From the cell containing the given text, extract its center point as (X, Y) coordinate. 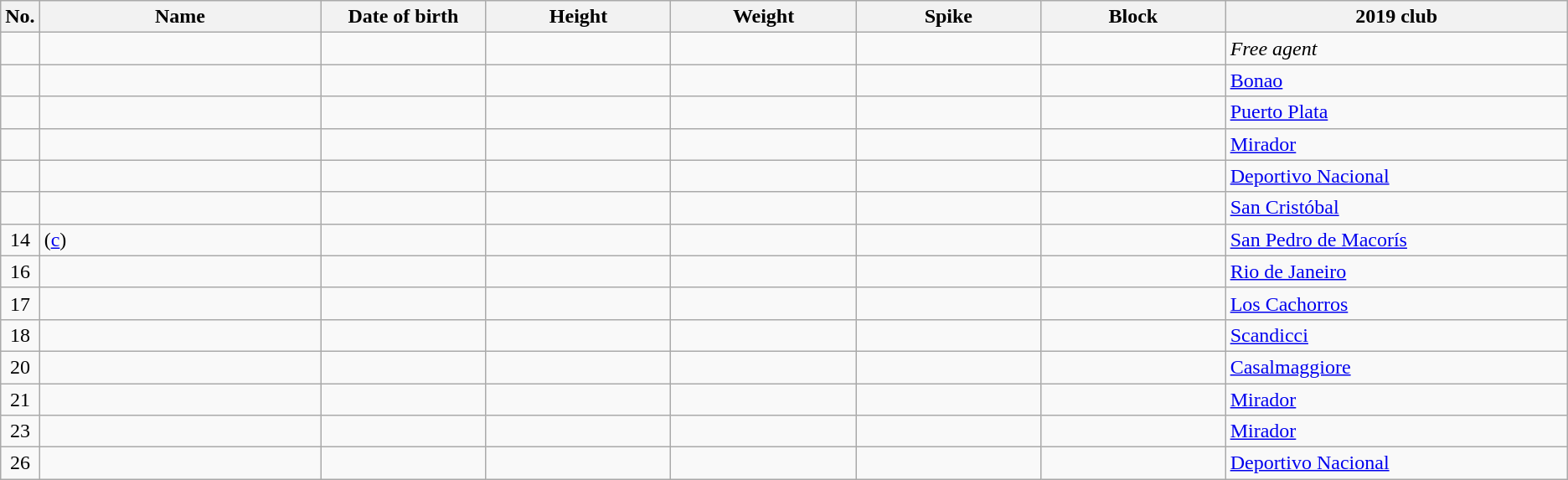
14 (20, 240)
Height (578, 17)
23 (20, 431)
San Pedro de Macorís (1396, 240)
Block (1134, 17)
16 (20, 271)
17 (20, 303)
Casalmaggiore (1396, 367)
Puerto Plata (1396, 112)
Scandicci (1396, 335)
Weight (764, 17)
Free agent (1396, 49)
18 (20, 335)
No. (20, 17)
(c) (180, 240)
21 (20, 400)
2019 club (1396, 17)
Name (180, 17)
Bonao (1396, 80)
Los Cachorros (1396, 303)
Spike (948, 17)
Date of birth (404, 17)
20 (20, 367)
San Cristóbal (1396, 208)
26 (20, 463)
Rio de Janeiro (1396, 271)
